Output the (X, Y) coordinate of the center of the cell containing the given text.  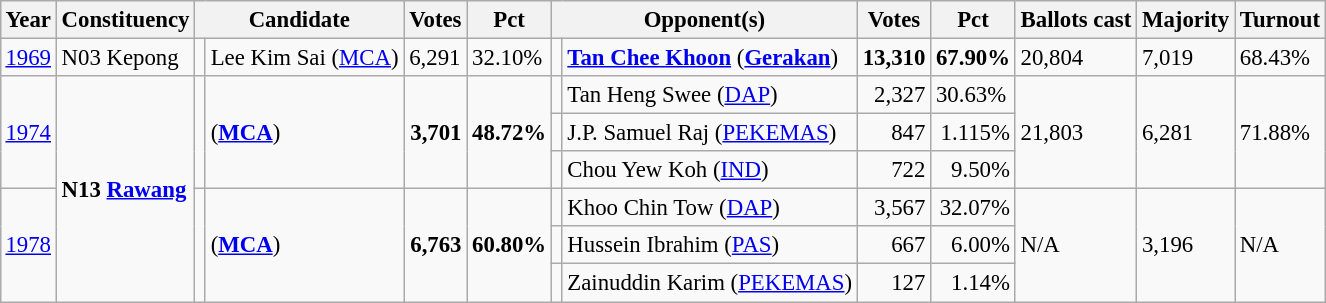
Opponent(s) (704, 20)
1974 (28, 132)
Hussein Ibrahim (PAS) (710, 245)
Chou Yew Koh (IND) (710, 170)
6,763 (436, 246)
Year (28, 20)
Candidate (300, 20)
Ballots cast (1076, 20)
1.14% (974, 283)
3,196 (1186, 246)
1978 (28, 246)
Zainuddin Karim (PEKEMAS) (710, 283)
Khoo Chin Tow (DAP) (710, 208)
7,019 (1186, 57)
60.80% (510, 246)
722 (894, 170)
1.115% (974, 133)
21,803 (1076, 132)
Turnout (1280, 20)
67.90% (974, 57)
6,291 (436, 57)
Tan Heng Swee (DAP) (710, 95)
N13 Rawang (125, 189)
68.43% (1280, 57)
32.07% (974, 208)
6,281 (1186, 132)
3,701 (436, 132)
1969 (28, 57)
20,804 (1076, 57)
Tan Chee Khoon (Gerakan) (710, 57)
847 (894, 133)
9.50% (974, 170)
6.00% (974, 245)
2,327 (894, 95)
13,310 (894, 57)
N03 Kepong (125, 57)
30.63% (974, 95)
667 (894, 245)
Lee Kim Sai (MCA) (304, 57)
Majority (1186, 20)
71.88% (1280, 132)
32.10% (510, 57)
J.P. Samuel Raj (PEKEMAS) (710, 133)
3,567 (894, 208)
Constituency (125, 20)
127 (894, 283)
48.72% (510, 132)
